Pinpoint the cell where the given text exists, returning its [x, y] midpoint coordinate. 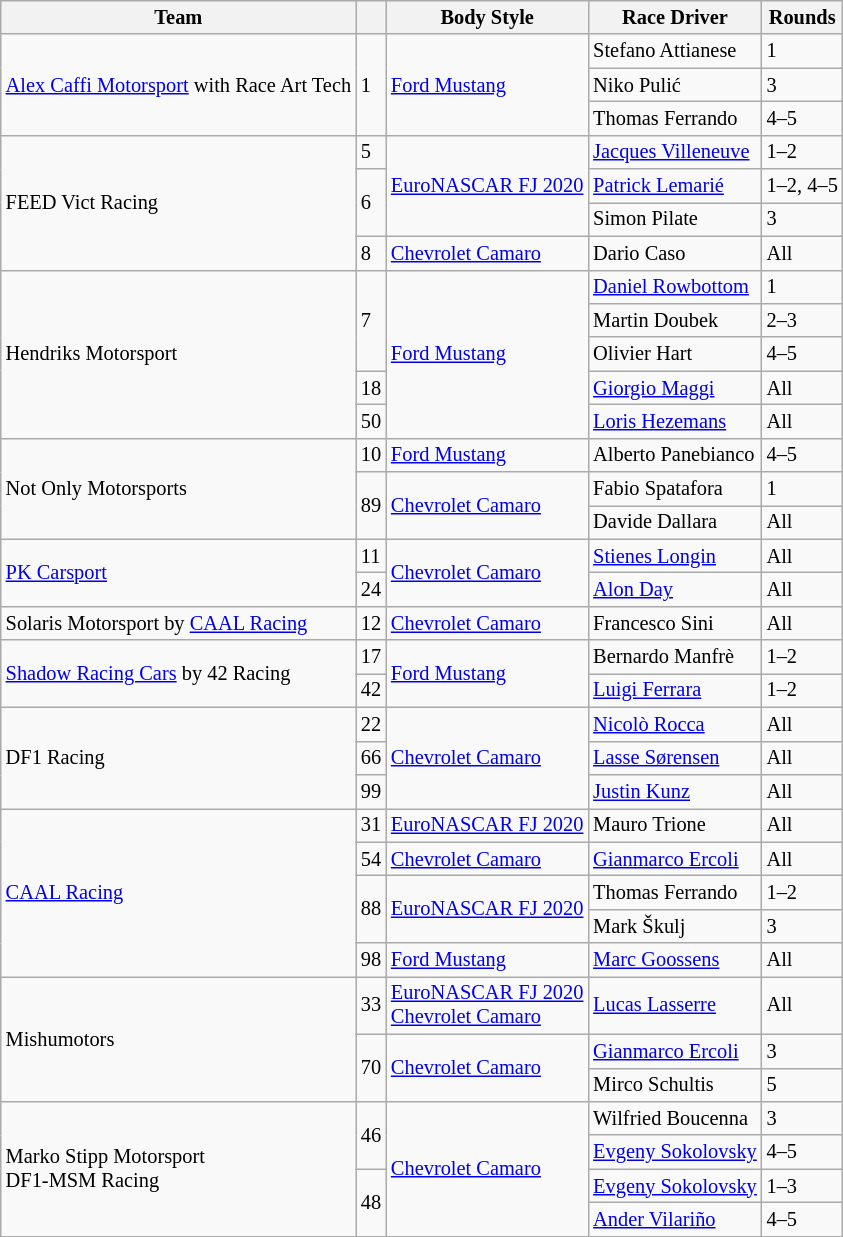
Mauro Trione [674, 825]
98 [371, 960]
Stienes Longin [674, 556]
Solaris Motorsport by CAAL Racing [178, 623]
10 [371, 455]
Martin Doubek [674, 320]
70 [371, 1068]
Ander Vilariño [674, 1219]
Giorgio Maggi [674, 388]
Justin Kunz [674, 791]
Olivier Hart [674, 354]
Rounds [802, 17]
89 [371, 506]
Dario Caso [674, 253]
Mishumotors [178, 1038]
Simon Pilate [674, 219]
Team [178, 17]
Marko Stipp Motorsport DF1-MSM Racing [178, 1168]
18 [371, 388]
Loris Hezemans [674, 421]
Niko Pulić [674, 85]
Luigi Ferrara [674, 690]
48 [371, 1202]
33 [371, 1005]
Bernardo Manfrè [674, 657]
Jacques Villeneuve [674, 152]
Marc Goossens [674, 960]
Daniel Rowbottom [674, 287]
Body Style [487, 17]
1–3 [802, 1186]
Nicolò Rocca [674, 724]
Davide Dallara [674, 522]
Alex Caffi Motorsport with Race Art Tech [178, 84]
7 [371, 320]
Lucas Lasserre [674, 1005]
54 [371, 859]
31 [371, 825]
Stefano Attianese [674, 51]
CAAL Racing [178, 892]
2–3 [802, 320]
24 [371, 589]
17 [371, 657]
12 [371, 623]
Francesco Sini [674, 623]
Not Only Motorsports [178, 488]
FEED Vict Racing [178, 202]
Patrick Lemarié [674, 186]
Wilfried Boucenna [674, 1118]
50 [371, 421]
88 [371, 908]
DF1 Racing [178, 758]
Alberto Panebianco [674, 455]
66 [371, 758]
EuroNASCAR FJ 2020 Chevrolet Camaro [487, 1005]
Mirco Schultis [674, 1085]
Fabio Spatafora [674, 489]
99 [371, 791]
PK Carsport [178, 572]
Alon Day [674, 589]
8 [371, 253]
1–2, 4–5 [802, 186]
Race Driver [674, 17]
22 [371, 724]
11 [371, 556]
42 [371, 690]
Mark Škulj [674, 926]
Lasse Sørensen [674, 758]
6 [371, 202]
46 [371, 1134]
Hendriks Motorsport [178, 354]
Shadow Racing Cars by 42 Racing [178, 674]
